Capture the cell that displays the provided text and extract its (x, y) central coordinate. 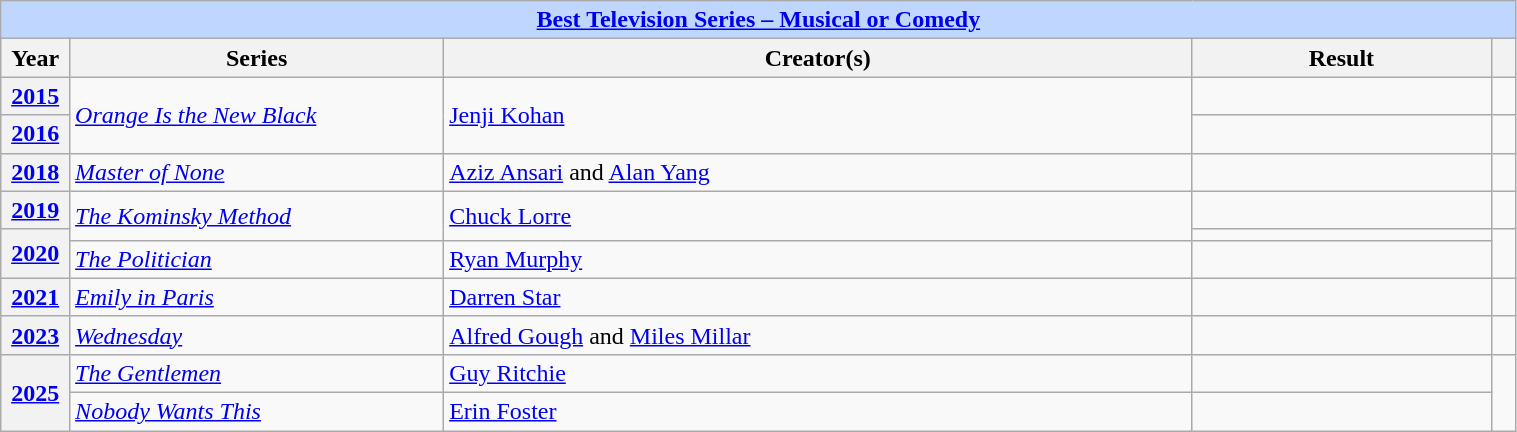
2025 (36, 392)
Erin Foster (818, 411)
2019 (36, 210)
Series (257, 58)
Year (36, 58)
2016 (36, 134)
Jenji Kohan (818, 115)
The Politician (257, 259)
Chuck Lorre (818, 216)
2015 (36, 96)
Master of None (257, 172)
2023 (36, 335)
Alfred Gough and Miles Millar (818, 335)
Aziz Ansari and Alan Yang (818, 172)
Wednesday (257, 335)
Orange Is the New Black (257, 115)
2020 (36, 254)
Emily in Paris (257, 297)
Darren Star (818, 297)
Guy Ritchie (818, 373)
2018 (36, 172)
Result (1342, 58)
2021 (36, 297)
Ryan Murphy (818, 259)
Creator(s) (818, 58)
The Kominsky Method (257, 216)
Best Television Series – Musical or Comedy (758, 20)
The Gentlemen (257, 373)
Nobody Wants This (257, 411)
